For the text-containing cell, return its midpoint in (x, y) coordinate format. 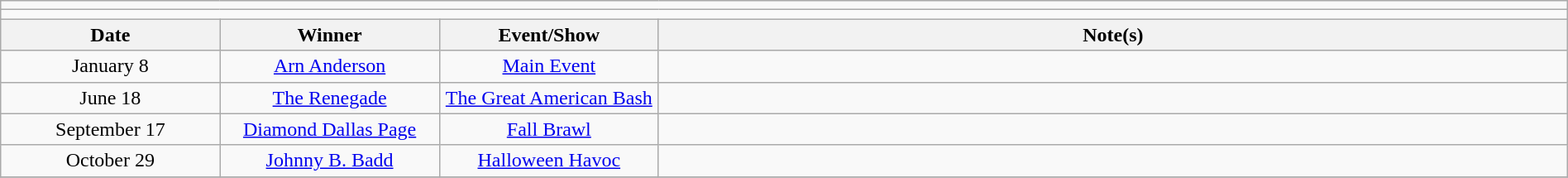
January 8 (111, 66)
Date (111, 35)
October 29 (111, 161)
Diamond Dallas Page (329, 129)
Halloween Havoc (549, 161)
Johnny B. Badd (329, 161)
Event/Show (549, 35)
June 18 (111, 98)
The Renegade (329, 98)
Note(s) (1113, 35)
The Great American Bash (549, 98)
September 17 (111, 129)
Main Event (549, 66)
Winner (329, 35)
Fall Brawl (549, 129)
Arn Anderson (329, 66)
